Capture the cell that displays the provided text and extract its (x, y) central coordinate. 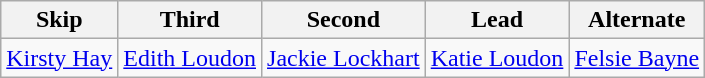
Lead (497, 20)
Kirsty Hay (60, 58)
Edith Loudon (190, 58)
Felsie Bayne (637, 58)
Third (190, 20)
Jackie Lockhart (344, 58)
Alternate (637, 20)
Katie Loudon (497, 58)
Second (344, 20)
Skip (60, 20)
